Provide the [x, y] coordinate of the cell's center where the given text is located.  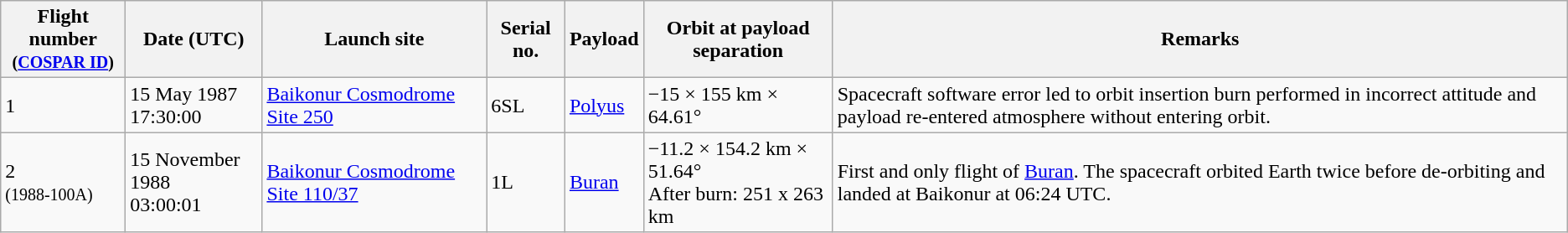
Flight number(COSPAR ID) [64, 39]
15 November 198803:00:01 [194, 183]
Date (UTC) [194, 39]
−15 × 155 km × 64.61° [738, 106]
2(1988-100A) [64, 183]
1L [526, 183]
6SL [526, 106]
Serial no. [526, 39]
Polyus [604, 106]
Launch site [374, 39]
Buran [604, 183]
Baikonur Cosmodrome Site 250 [374, 106]
15 May 198717:30:00 [194, 106]
First and only flight of Buran. The spacecraft orbited Earth twice before de-orbiting and landed at Baikonur at 06:24 UTC. [1199, 183]
Orbit at payload separation [738, 39]
1 [64, 106]
Spacecraft software error led to orbit insertion burn performed in incorrect attitude and payload re-entered atmosphere without entering orbit. [1199, 106]
Payload [604, 39]
−11.2 × 154.2 km × 51.64°After burn: 251 x 263 km [738, 183]
Remarks [1199, 39]
Baikonur Cosmodrome Site 110/37 [374, 183]
